For the text-containing cell, return its midpoint in [x, y] coordinate format. 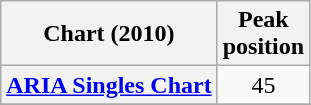
45 [263, 85]
ARIA Singles Chart [109, 85]
Peakposition [263, 34]
Chart (2010) [109, 34]
